From the cell containing the given text, extract its center point as (x, y) coordinate. 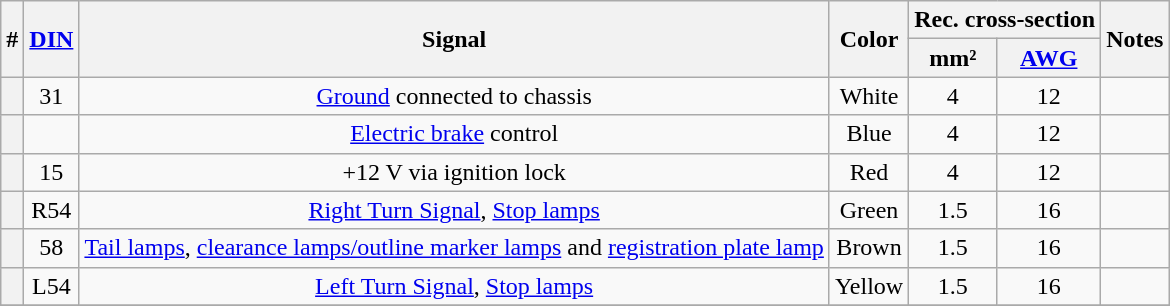
Tail lamps, clearance lamps/outline marker lamps and registration plate lamp (454, 248)
Color (868, 39)
Signal (454, 39)
+12 V via ignition lock (454, 172)
L54 (52, 286)
Ground connected to chassis (454, 96)
mm² (953, 58)
White (868, 96)
Green (868, 210)
Brown (868, 248)
R54 (52, 210)
Right Turn Signal, Stop lamps (454, 210)
DIN (52, 39)
Electric brake control (454, 134)
Yellow (868, 286)
31 (52, 96)
Blue (868, 134)
58 (52, 248)
Red (868, 172)
Left Turn Signal, Stop lamps (454, 286)
15 (52, 172)
Rec. cross-section (1005, 20)
Notes (1135, 39)
# (12, 39)
AWG (1049, 58)
